Extract the (X, Y) coordinate from the center of the cell holding the provided text.  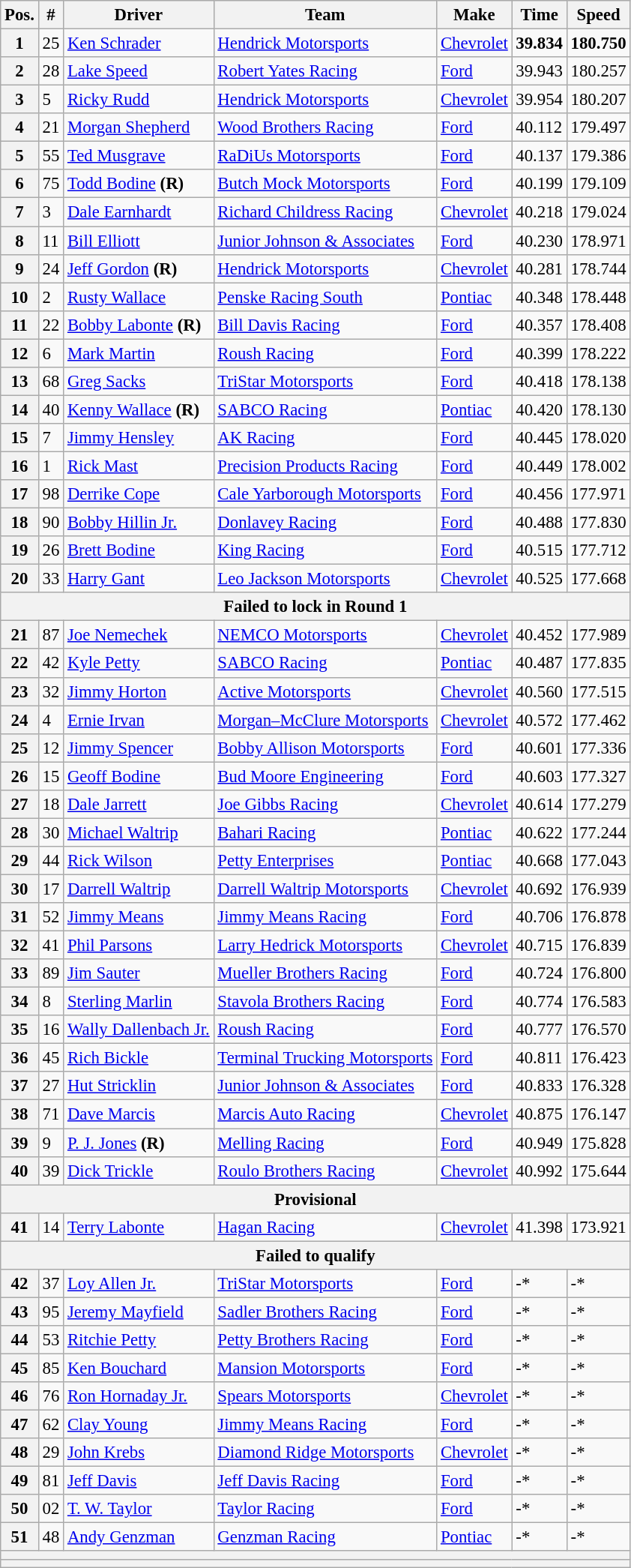
Jeff Davis (139, 1481)
Wood Brothers Racing (325, 127)
177.336 (598, 748)
Bud Moore Engineering (325, 776)
Roulo Brothers Racing (325, 1171)
46 (19, 1396)
Jimmy Means (139, 917)
177.043 (598, 861)
179.497 (598, 127)
40.992 (540, 1171)
178.408 (598, 325)
36 (19, 1058)
Ritchie Petty (139, 1340)
81 (51, 1481)
Mansion Motorsports (325, 1368)
71 (51, 1114)
Penske Racing South (325, 297)
38 (19, 1114)
Kenny Wallace (R) (139, 409)
51 (19, 1537)
176.878 (598, 917)
T. W. Taylor (139, 1509)
175.828 (598, 1143)
Jim Sauter (139, 973)
41.398 (540, 1227)
49 (19, 1481)
Precision Products Racing (325, 466)
Driver (139, 15)
Melling Racing (325, 1143)
180.750 (598, 43)
Rusty Wallace (139, 297)
62 (51, 1425)
Rich Bickle (139, 1058)
Taylor Racing (325, 1509)
177.971 (598, 494)
89 (51, 973)
177.244 (598, 832)
176.839 (598, 946)
180.207 (598, 100)
40.949 (540, 1143)
40.357 (540, 325)
Geoff Bodine (139, 776)
76 (51, 1396)
Todd Bodine (R) (139, 184)
179.024 (598, 212)
40.774 (540, 1002)
40.715 (540, 946)
40.449 (540, 466)
40.668 (540, 861)
40.452 (540, 635)
Ken Schrader (139, 43)
Butch Mock Motorsports (325, 184)
Diamond Ridge Motorsports (325, 1453)
52 (51, 917)
13 (19, 382)
177.462 (598, 720)
40.230 (540, 241)
40.875 (540, 1114)
40.487 (540, 664)
Petty Brothers Racing (325, 1340)
Andy Genzman (139, 1537)
Jimmy Horton (139, 691)
176.423 (598, 1058)
AK Racing (325, 438)
Rick Wilson (139, 861)
02 (51, 1509)
39.834 (540, 43)
Speed (598, 15)
90 (51, 523)
40.420 (540, 409)
Greg Sacks (139, 382)
19 (19, 550)
10 (19, 297)
177.279 (598, 805)
177.515 (598, 691)
Rick Mast (139, 466)
34 (19, 1002)
Clay Young (139, 1425)
178.971 (598, 241)
Sterling Marlin (139, 1002)
P. J. Jones (R) (139, 1143)
Dick Trickle (139, 1171)
40.399 (540, 353)
Phil Parsons (139, 946)
180.257 (598, 71)
178.020 (598, 438)
Hut Stricklin (139, 1087)
Morgan–McClure Motorsports (325, 720)
177.712 (598, 550)
Jeff Davis Racing (325, 1481)
40.418 (540, 382)
40.724 (540, 973)
Darrell Waltrip (139, 889)
Active Motorsports (325, 691)
175.644 (598, 1171)
Time (540, 15)
Mueller Brothers Racing (325, 973)
40.622 (540, 832)
40.112 (540, 127)
Failed to qualify (315, 1255)
23 (19, 691)
Petty Enterprises (325, 861)
Wally Dallenbach Jr. (139, 1030)
179.109 (598, 184)
176.147 (598, 1114)
40.456 (540, 494)
173.921 (598, 1227)
Terry Labonte (139, 1227)
176.939 (598, 889)
Pos. (19, 15)
Michael Waltrip (139, 832)
40.572 (540, 720)
Morgan Shepherd (139, 127)
47 (19, 1425)
Robert Yates Racing (325, 71)
98 (51, 494)
39.954 (540, 100)
40.601 (540, 748)
40.281 (540, 268)
Bahari Racing (325, 832)
176.328 (598, 1087)
40.560 (540, 691)
40.137 (540, 156)
40.833 (540, 1087)
39.943 (540, 71)
179.386 (598, 156)
Bobby Allison Motorsports (325, 748)
53 (51, 1340)
King Racing (325, 550)
John Krebs (139, 1453)
Marcis Auto Racing (325, 1114)
40.515 (540, 550)
# (51, 15)
176.583 (598, 1002)
178.130 (598, 409)
40.614 (540, 805)
40.692 (540, 889)
40.488 (540, 523)
87 (51, 635)
Bill Elliott (139, 241)
Team (325, 15)
Provisional (315, 1199)
Jeff Gordon (R) (139, 268)
Bobby Hillin Jr. (139, 523)
177.835 (598, 664)
31 (19, 917)
Make (474, 15)
Kyle Petty (139, 664)
40.525 (540, 579)
176.800 (598, 973)
40.777 (540, 1030)
Stavola Brothers Racing (325, 1002)
178.222 (598, 353)
50 (19, 1509)
40.348 (540, 297)
178.138 (598, 382)
40.811 (540, 1058)
Larry Hedrick Motorsports (325, 946)
Joe Gibbs Racing (325, 805)
40.218 (540, 212)
176.570 (598, 1030)
Dale Earnhardt (139, 212)
Ron Hornaday Jr. (139, 1396)
Loy Allen Jr. (139, 1284)
NEMCO Motorsports (325, 635)
20 (19, 579)
177.668 (598, 579)
85 (51, 1368)
Genzman Racing (325, 1537)
43 (19, 1312)
Ken Bouchard (139, 1368)
Harry Gant (139, 579)
55 (51, 156)
Mark Martin (139, 353)
Lake Speed (139, 71)
177.830 (598, 523)
Ted Musgrave (139, 156)
40.445 (540, 438)
Richard Childress Racing (325, 212)
Bobby Labonte (R) (139, 325)
177.327 (598, 776)
75 (51, 184)
Terminal Trucking Motorsports (325, 1058)
178.744 (598, 268)
95 (51, 1312)
68 (51, 382)
177.989 (598, 635)
Bill Davis Racing (325, 325)
Jimmy Hensley (139, 438)
Cale Yarborough Motorsports (325, 494)
178.448 (598, 297)
Dave Marcis (139, 1114)
Brett Bodine (139, 550)
178.002 (598, 466)
Darrell Waltrip Motorsports (325, 889)
40.603 (540, 776)
Leo Jackson Motorsports (325, 579)
40.706 (540, 917)
Spears Motorsports (325, 1396)
40.199 (540, 184)
35 (19, 1030)
Ricky Rudd (139, 100)
Ernie Irvan (139, 720)
Derrike Cope (139, 494)
Failed to lock in Round 1 (315, 607)
Hagan Racing (325, 1227)
Sadler Brothers Racing (325, 1312)
Dale Jarrett (139, 805)
Joe Nemechek (139, 635)
Donlavey Racing (325, 523)
Jimmy Spencer (139, 748)
Jeremy Mayfield (139, 1312)
RaDiUs Motorsports (325, 156)
